From the cell containing the given text, extract its center point as [X, Y] coordinate. 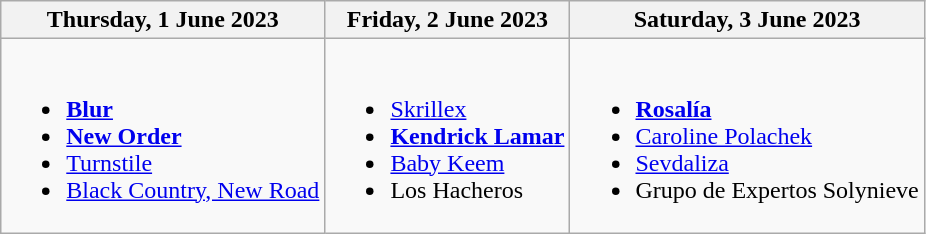
Saturday, 3 June 2023 [747, 20]
SkrillexKendrick LamarBaby KeemLos Hacheros [448, 136]
Thursday, 1 June 2023 [163, 20]
RosalíaCaroline PolachekSevdalizaGrupo de Expertos Solynieve [747, 136]
BlurNew OrderTurnstileBlack Country, New Road [163, 136]
Friday, 2 June 2023 [448, 20]
